Pinpoint the cell where the given text exists, returning its [x, y] midpoint coordinate. 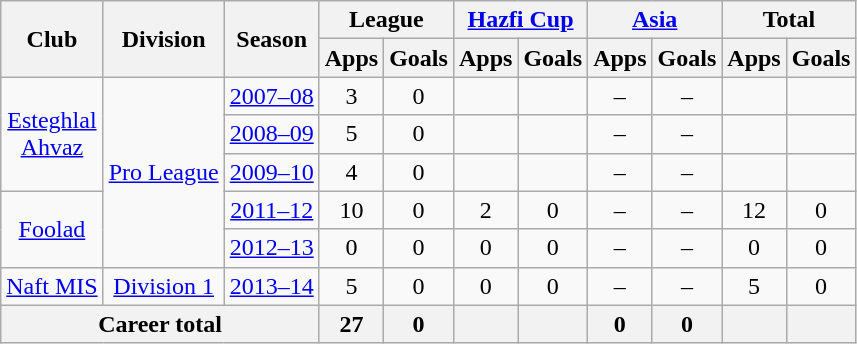
2013–14 [272, 286]
2009–10 [272, 172]
2008–09 [272, 134]
Asia [655, 20]
Career total [160, 324]
Hazfi Cup [520, 20]
10 [351, 210]
Pro League [164, 172]
Division 1 [164, 286]
League [386, 20]
3 [351, 96]
12 [754, 210]
Division [164, 39]
2012–13 [272, 248]
2011–12 [272, 210]
Foolad [52, 229]
Season [272, 39]
Total [789, 20]
27 [351, 324]
Naft MIS [52, 286]
2 [485, 210]
Club [52, 39]
EsteghlalAhvaz [52, 134]
4 [351, 172]
2007–08 [272, 96]
